Extract the [x, y] coordinate from the center of the cell holding the provided text.  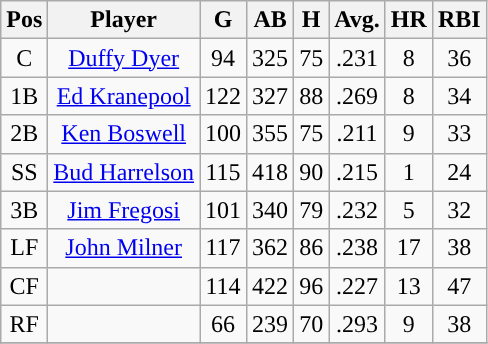
Jim Fregosi [124, 210]
418 [270, 172]
47 [459, 286]
13 [408, 286]
Ed Kranepool [124, 96]
.232 [358, 210]
24 [459, 172]
94 [224, 58]
.293 [358, 324]
RF [24, 324]
RBI [459, 20]
100 [224, 134]
.227 [358, 286]
C [24, 58]
AB [270, 20]
5 [408, 210]
HR [408, 20]
CF [24, 286]
.269 [358, 96]
114 [224, 286]
66 [224, 324]
33 [459, 134]
362 [270, 248]
325 [270, 58]
.238 [358, 248]
17 [408, 248]
340 [270, 210]
Avg. [358, 20]
.211 [358, 134]
90 [312, 172]
96 [312, 286]
1 [408, 172]
32 [459, 210]
327 [270, 96]
34 [459, 96]
G [224, 20]
.215 [358, 172]
Ken Boswell [124, 134]
86 [312, 248]
Player [124, 20]
70 [312, 324]
239 [270, 324]
88 [312, 96]
117 [224, 248]
2B [24, 134]
79 [312, 210]
3B [24, 210]
SS [24, 172]
Duffy Dyer [124, 58]
Pos [24, 20]
355 [270, 134]
101 [224, 210]
LF [24, 248]
422 [270, 286]
122 [224, 96]
36 [459, 58]
115 [224, 172]
1B [24, 96]
Bud Harrelson [124, 172]
.231 [358, 58]
John Milner [124, 248]
H [312, 20]
